For the text-containing cell, return its midpoint in (X, Y) coordinate format. 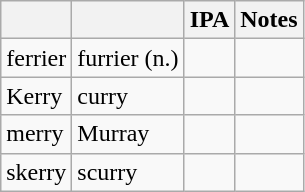
merry (36, 134)
Notes (269, 20)
Kerry (36, 96)
scurry (128, 172)
Murray (128, 134)
IPA (210, 20)
skerry (36, 172)
curry (128, 96)
ferrier (36, 58)
furrier (n.) (128, 58)
